Pinpoint the cell where the given text exists, returning its [x, y] midpoint coordinate. 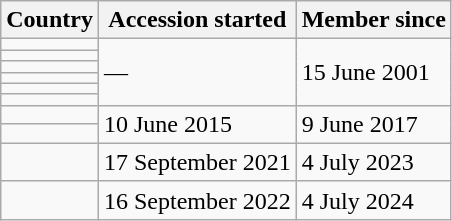
9 June 2017 [374, 124]
Accession started [197, 20]
Member since [374, 20]
10 June 2015 [197, 124]
4 July 2024 [374, 200]
4 July 2023 [374, 162]
Country [50, 20]
17 September 2021 [197, 162]
15 June 2001 [374, 72]
— [197, 72]
16 September 2022 [197, 200]
